Pinpoint the cell where the given text exists, returning its (x, y) midpoint coordinate. 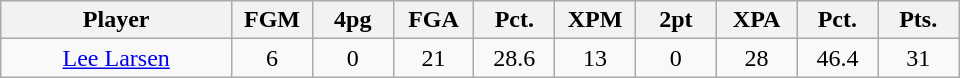
FGM (272, 20)
4pg (352, 20)
Lee Larsen (116, 58)
28.6 (514, 58)
46.4 (838, 58)
FGA (434, 20)
2pt (676, 20)
31 (918, 58)
28 (756, 58)
XPM (596, 20)
6 (272, 58)
Player (116, 20)
Pts. (918, 20)
XPA (756, 20)
21 (434, 58)
13 (596, 58)
